From the cell containing the given text, extract its center point as (x, y) coordinate. 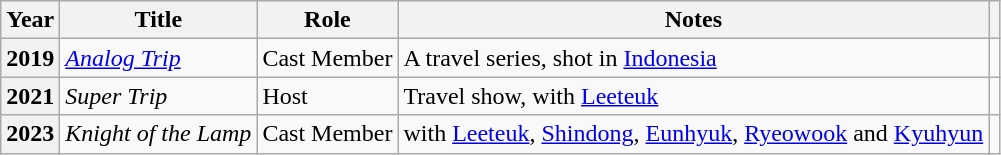
Knight of the Lamp (158, 134)
2021 (30, 96)
Host (328, 96)
Travel show, with Leeteuk (694, 96)
2023 (30, 134)
Super Trip (158, 96)
Analog Trip (158, 58)
2019 (30, 58)
Notes (694, 20)
Title (158, 20)
with Leeteuk, Shindong, Eunhyuk, Ryeowook and Kyuhyun (694, 134)
Year (30, 20)
A travel series, shot in Indonesia (694, 58)
Role (328, 20)
